Scan for the cell matching the given text and deliver its (X, Y) coordinate at center. 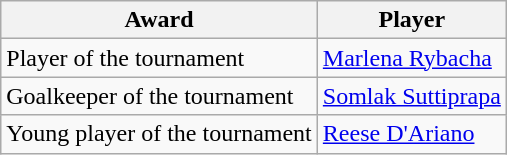
Player (412, 20)
Somlak Suttiprapa (412, 96)
Goalkeeper of the tournament (160, 96)
Marlena Rybacha (412, 58)
Young player of the tournament (160, 134)
Reese D'Ariano (412, 134)
Player of the tournament (160, 58)
Award (160, 20)
